Pinpoint the cell where the given text exists, returning its (X, Y) midpoint coordinate. 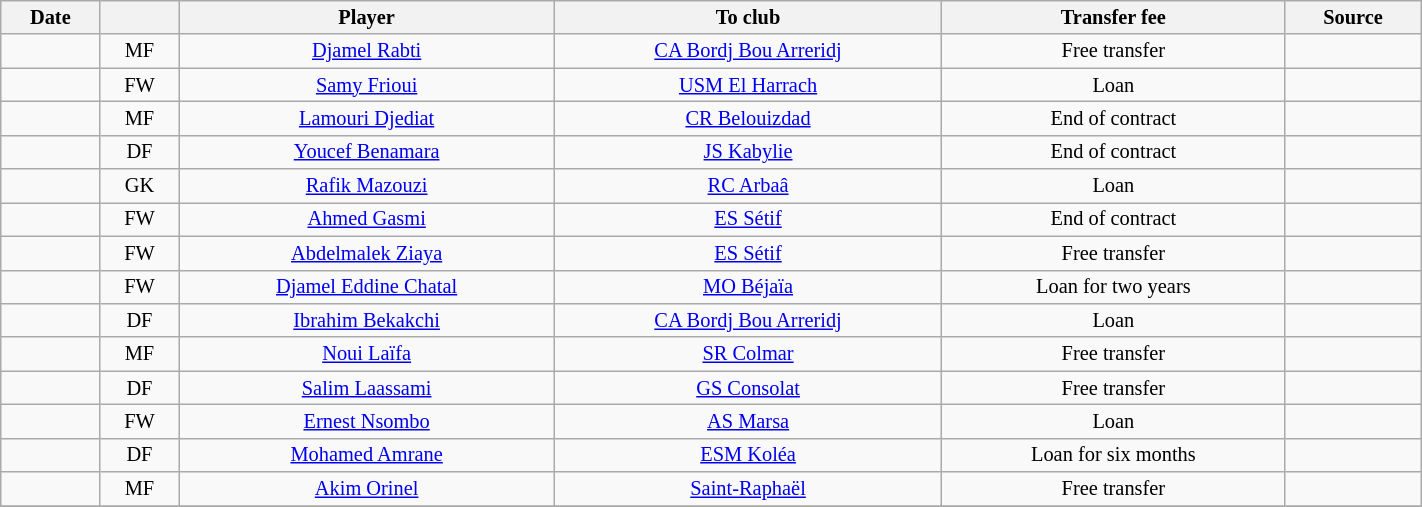
Lamouri Djediat (366, 118)
Transfer fee (1114, 17)
SR Colmar (748, 354)
GK (140, 186)
RC Arbaâ (748, 186)
Samy Frioui (366, 85)
CR Belouizdad (748, 118)
Djamel Eddine Chatal (366, 287)
Salim Laassami (366, 388)
USM El Harrach (748, 85)
MO Béjaïa (748, 287)
To club (748, 17)
Mohamed Amrane (366, 455)
Noui Laïfa (366, 354)
Source (1353, 17)
AS Marsa (748, 421)
Ahmed Gasmi (366, 219)
Date (50, 17)
Ibrahim Bekakchi (366, 320)
Akim Orinel (366, 489)
Abdelmalek Ziaya (366, 253)
Loan for two years (1114, 287)
Youcef Benamara (366, 152)
Player (366, 17)
ESM Koléa (748, 455)
JS Kabylie (748, 152)
Loan for six months (1114, 455)
Rafik Mazouzi (366, 186)
GS Consolat (748, 388)
Djamel Rabti (366, 51)
Ernest Nsombo (366, 421)
Saint-Raphaël (748, 489)
